Return the [x, y] coordinate for the center point of the cell that contains the specified text.  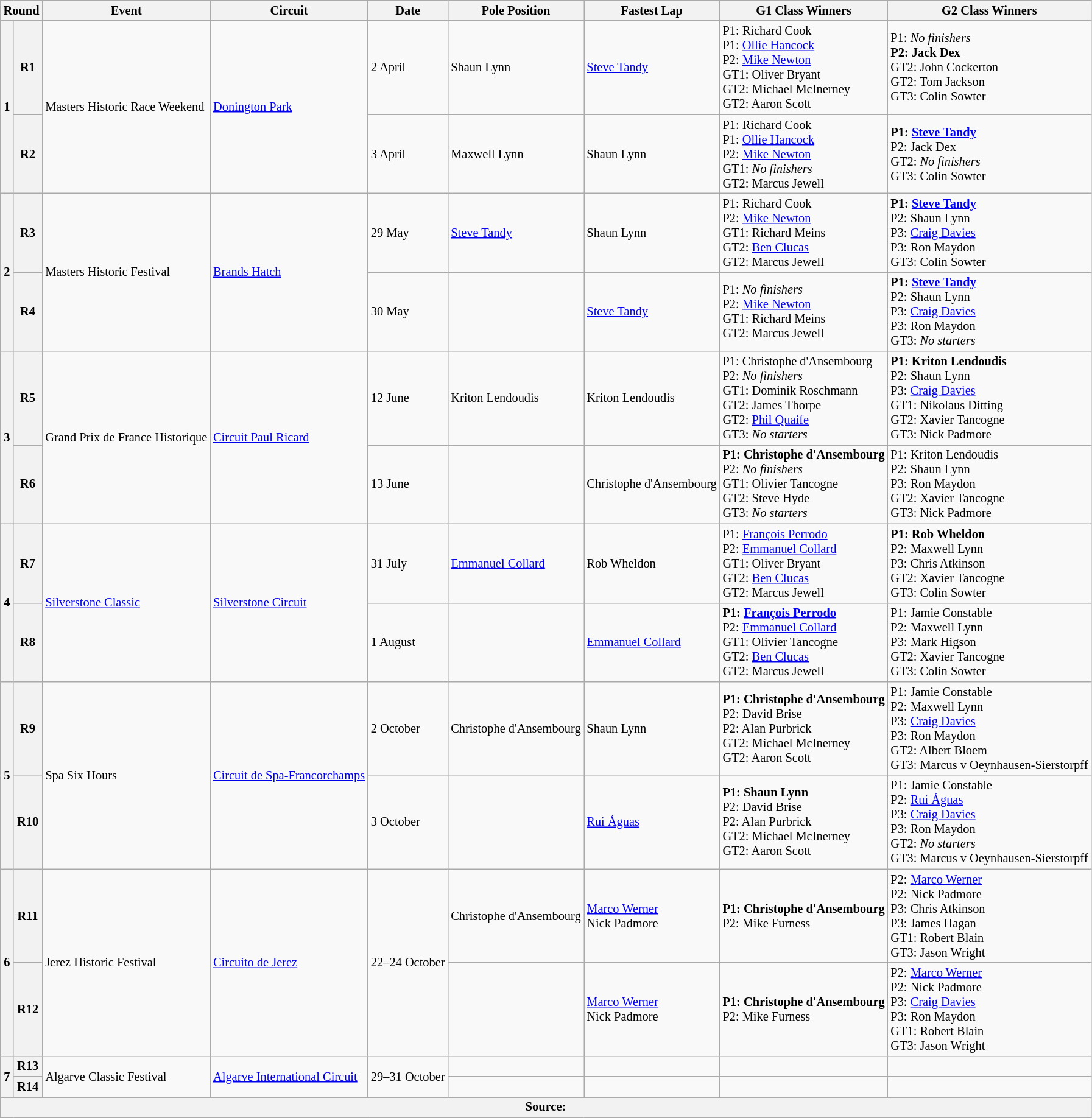
P1: François PerrodoP2: Emmanuel CollardGT1: Olivier TancogneGT2: Ben ClucasGT2: Marcus Jewell [804, 642]
R10 [28, 822]
P1: Shaun LynnP2: David BriseP2: Alan PurbrickGT2: Michael McInerneyGT2: Aaron Scott [804, 822]
6 [7, 962]
12 June [408, 398]
R3 [28, 233]
P1: Kriton LendoudisP2: Shaun LynnP3: Craig DaviesGT1: Nikolaus DittingGT2: Xavier TancogneGT3: Nick Padmore [990, 398]
Pole Position [515, 10]
4 [7, 603]
2 [7, 272]
29 May [408, 233]
P2: Marco WernerP2: Nick PadmoreP3: Chris AtkinsonP3: James HaganGT1: Robert BlainGT3: Jason Wright [990, 916]
R4 [28, 312]
22–24 October [408, 962]
P1: Rob WheldonP2: Maxwell LynnP3: Chris AtkinsonGT2: Xavier TancogneGT3: Colin Sowter [990, 563]
P1: François PerrodoP2: Emmanuel CollardGT1: Oliver BryantGT2: Ben ClucasGT2: Marcus Jewell [804, 563]
R13 [28, 1066]
Source: [546, 1107]
Circuit [289, 10]
G2 Class Winners [990, 10]
Fastest Lap [652, 10]
R12 [28, 1009]
P1: Christophe d'AnsembourgP2: David BriseP2: Alan PurbrickGT2: Michael McInerneyGT2: Aaron Scott [804, 728]
R7 [28, 563]
P1: Steve TandyP2: Jack DexGT2: No finishersGT3: Colin Sowter [990, 154]
Jerez Historic Festival [126, 962]
P1: Jamie ConstableP2: Rui ÁguasP3: Craig DaviesP3: Ron MaydonGT2: No startersGT3: Marcus v Oeynhausen-Sierstorpff [990, 822]
Brands Hatch [289, 272]
P1: Christophe d'AnsembourgP2: No finishersGT1: Olivier TancogneGT2: Steve HydeGT3: No starters [804, 484]
R2 [28, 154]
2 April [408, 68]
P1: Jamie ConstableP2: Maxwell LynnP3: Mark HigsonGT2: Xavier TancogneGT3: Colin Sowter [990, 642]
R1 [28, 68]
3 April [408, 154]
2 October [408, 728]
P1: Kriton LendoudisP2: Shaun LynnP3: Ron MaydonGT2: Xavier TancogneGT3: Nick Padmore [990, 484]
5 [7, 775]
1 August [408, 642]
R11 [28, 916]
29–31 October [408, 1077]
G1 Class Winners [804, 10]
P1: Jamie ConstableP2: Maxwell LynnP3: Craig DaviesP3: Ron MaydonGT2: Albert BloemGT3: Marcus v Oeynhausen-Sierstorpff [990, 728]
3 October [408, 822]
P1: Steve TandyP2: Shaun LynnP3: Craig DaviesP3: Ron MaydonGT3: Colin Sowter [990, 233]
R14 [28, 1087]
Silverstone Circuit [289, 603]
Event [126, 10]
31 July [408, 563]
30 May [408, 312]
P1: Richard CookP1: Ollie HancockP2: Mike NewtonGT1: Oliver BryantGT2: Michael McInerneyGT2: Aaron Scott [804, 68]
P2: Marco WernerP2: Nick PadmoreP3: Craig DaviesP3: Ron MaydonGT1: Robert BlainGT3: Jason Wright [990, 1009]
3 [7, 437]
P1: Richard CookP1: Ollie HancockP2: Mike NewtonGT1: No finishersGT2: Marcus Jewell [804, 154]
Rob Wheldon [652, 563]
P1: Christophe d'AnsembourgP2: No finishersGT1: Dominik RoschmannGT2: James ThorpeGT2: Phil QuaifeGT3: No starters [804, 398]
Date [408, 10]
Algarve Classic Festival [126, 1077]
1 [7, 107]
R9 [28, 728]
P1: Steve TandyP2: Shaun LynnP3: Craig DaviesP3: Ron MaydonGT3: No starters [990, 312]
Circuito de Jerez [289, 962]
Circuit de Spa-Francorchamps [289, 775]
Masters Historic Race Weekend [126, 107]
Algarve International Circuit [289, 1077]
Grand Prix de France Historique [126, 437]
Spa Six Hours [126, 775]
Maxwell Lynn [515, 154]
Masters Historic Festival [126, 272]
R5 [28, 398]
7 [7, 1077]
R8 [28, 642]
P1: No finishersP2: Jack DexGT2: John CockertonGT2: Tom JacksonGT3: Colin Sowter [990, 68]
13 June [408, 484]
P1: Richard CookP2: Mike NewtonGT1: Richard MeinsGT2: Ben ClucasGT2: Marcus Jewell [804, 233]
Silverstone Classic [126, 603]
Donington Park [289, 107]
R6 [28, 484]
Round [22, 10]
P1: No finishersP2: Mike NewtonGT1: Richard MeinsGT2: Marcus Jewell [804, 312]
Circuit Paul Ricard [289, 437]
Rui Águas [652, 822]
